Scan for the cell matching the given text and deliver its (X, Y) coordinate at center. 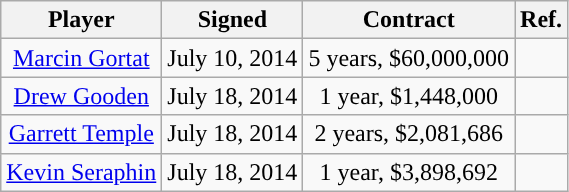
Contract (409, 20)
1 year, $3,898,692 (409, 172)
Kevin Seraphin (82, 172)
Garrett Temple (82, 134)
Drew Gooden (82, 96)
1 year, $1,448,000 (409, 96)
Marcin Gortat (82, 58)
Ref. (542, 20)
July 10, 2014 (232, 58)
Signed (232, 20)
5 years, $60,000,000 (409, 58)
Player (82, 20)
2 years, $2,081,686 (409, 134)
